Find where the given text appears and provide that cell's center as (X, Y) coordinate. 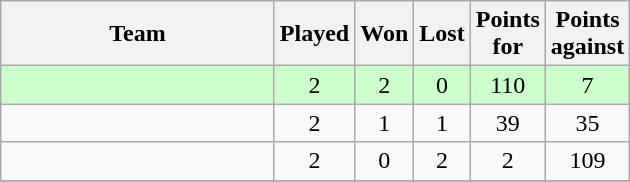
110 (508, 85)
39 (508, 123)
Played (314, 34)
Points against (587, 34)
Points for (508, 34)
109 (587, 161)
7 (587, 85)
Team (138, 34)
35 (587, 123)
Lost (442, 34)
Won (384, 34)
